For the text-containing cell, return its midpoint in [x, y] coordinate format. 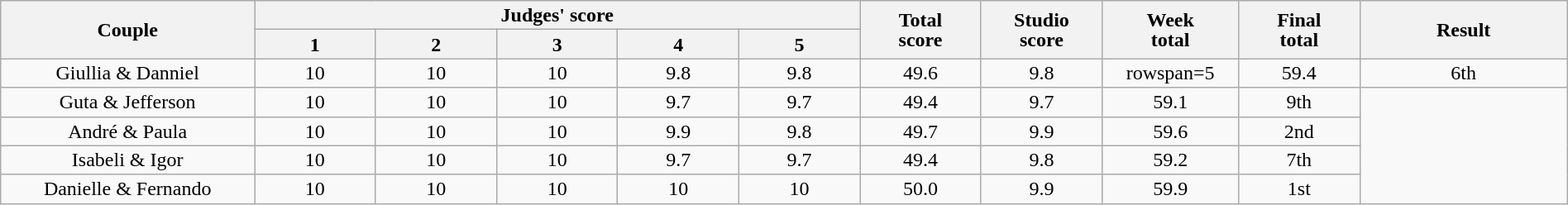
Isabeli & Igor [127, 160]
Totalscore [920, 30]
Giullia & Danniel [127, 73]
Weektotal [1171, 30]
9th [1299, 102]
Studioscore [1041, 30]
59.9 [1171, 188]
rowspan=5 [1171, 73]
André & Paula [127, 131]
Guta & Jefferson [127, 102]
59.4 [1299, 73]
5 [799, 45]
49.6 [920, 73]
Finaltotal [1299, 30]
1st [1299, 188]
3 [557, 45]
Danielle & Fernando [127, 188]
59.2 [1171, 160]
59.6 [1171, 131]
59.1 [1171, 102]
6th [1464, 73]
2nd [1299, 131]
Result [1464, 30]
50.0 [920, 188]
1 [315, 45]
Couple [127, 30]
4 [678, 45]
Judges' score [557, 15]
49.7 [920, 131]
2 [436, 45]
7th [1299, 160]
